Search for the cell housing the specified text and yield its (x, y) center coordinate. 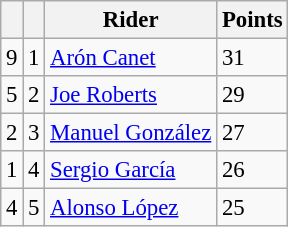
31 (252, 58)
Manuel González (131, 133)
Arón Canet (131, 58)
Alonso López (131, 208)
Rider (131, 20)
27 (252, 133)
Sergio García (131, 170)
3 (34, 133)
Points (252, 20)
29 (252, 95)
Joe Roberts (131, 95)
25 (252, 208)
9 (12, 58)
26 (252, 170)
